Identify which cell holds the provided text, then report its (X, Y) central coordinate. 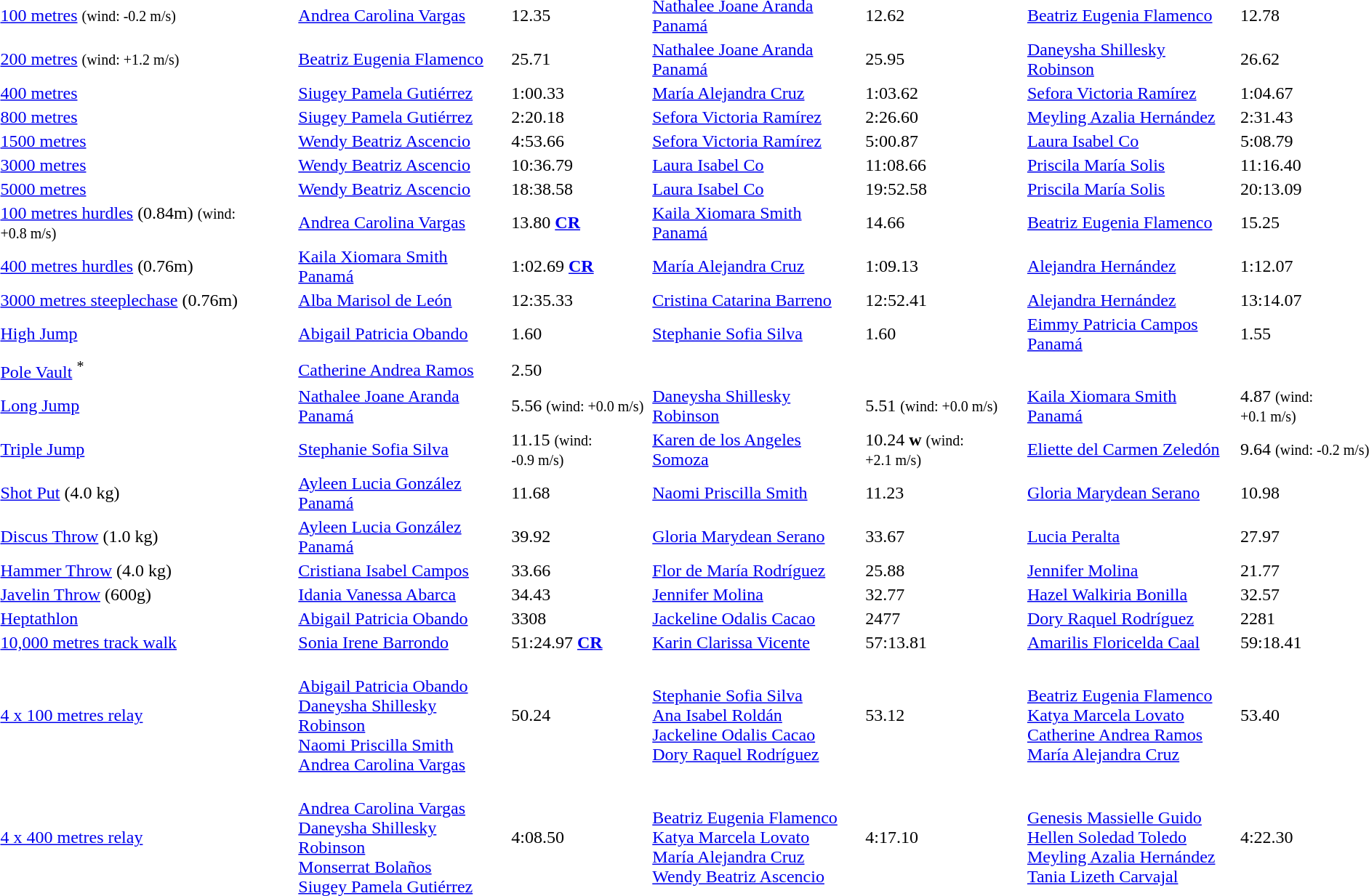
32.77 (944, 594)
1:02.69 CR (580, 266)
25.95 (944, 60)
Karen de los Angeles Somoza (757, 449)
39.92 (580, 536)
33.66 (580, 570)
Beatriz Eugenia Flamenco Katya Marcela Lovato Catherine Andrea Ramos María Alejandra Cruz (1131, 715)
25.88 (944, 570)
5:00.87 (944, 141)
34.43 (580, 594)
14.66 (944, 222)
Naomi Priscilla Smith (757, 493)
Cristina Catarina Barreno (757, 300)
3308 (580, 618)
Alba Marisol de León (403, 300)
1:03.62 (944, 93)
11.15 (wind: -0.9 m/s) (580, 449)
11.23 (944, 493)
2.50 (580, 370)
19:52.58 (944, 189)
33.67 (944, 536)
50.24 (580, 715)
Cristiana Isabel Campos (403, 570)
13.80 CR (580, 222)
Abigail Patricia Obando Daneysha Shillesky Robinson Naomi Priscilla Smith Andrea Carolina Vargas (403, 715)
Karin Clarissa Vicente (757, 642)
12:35.33 (580, 300)
Jackeline Odalis Cacao (757, 618)
5.51 (wind: +0.0 m/s) (944, 405)
Stephanie Sofia Silva Ana Isabel Roldán Jackeline Odalis Cacao Dory Raquel Rodríguez (757, 715)
Amarilis Floricelda Caal (1131, 642)
2:20.18 (580, 117)
Eliette del Carmen Zeledón (1131, 449)
Lucia Peralta (1131, 536)
1:09.13 (944, 266)
10.24 w (wind: +2.1 m/s) (944, 449)
Hazel Walkiria Bonilla (1131, 594)
Catherine Andrea Ramos (403, 370)
25.71 (580, 60)
57:13.81 (944, 642)
Andrea Carolina Vargas (403, 222)
11.68 (580, 493)
53.12 (944, 715)
51:24.97 CR (580, 642)
Flor de María Rodríguez (757, 570)
Idania Vanessa Abarca (403, 594)
4:53.66 (580, 141)
10:36.79 (580, 165)
Dory Raquel Rodríguez (1131, 618)
1:00.33 (580, 93)
2477 (944, 618)
2:26.60 (944, 117)
Meyling Azalia Hernández (1131, 117)
12:52.41 (944, 300)
Eimmy Patricia Campos Panamá (1131, 334)
5.56 (wind: +0.0 m/s) (580, 405)
11:08.66 (944, 165)
18:38.58 (580, 189)
Sonia Irene Barrondo (403, 642)
